Determine the [x, y] coordinate at the center of the cell enclosing the given text.  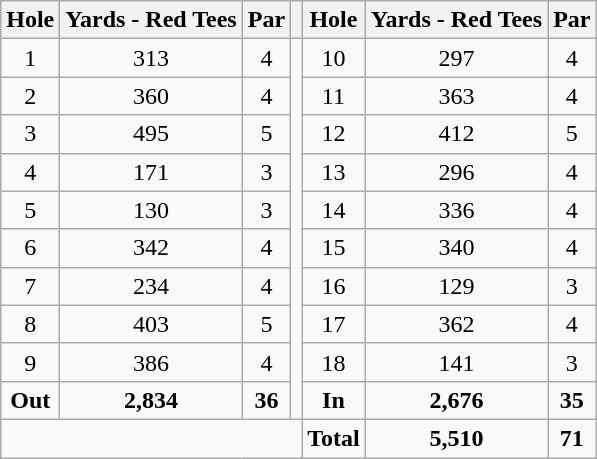
495 [151, 134]
6 [30, 248]
7 [30, 286]
234 [151, 286]
15 [334, 248]
171 [151, 172]
363 [456, 96]
403 [151, 324]
Out [30, 400]
13 [334, 172]
386 [151, 362]
5,510 [456, 438]
71 [572, 438]
340 [456, 248]
11 [334, 96]
16 [334, 286]
362 [456, 324]
35 [572, 400]
36 [266, 400]
297 [456, 58]
18 [334, 362]
2,834 [151, 400]
130 [151, 210]
336 [456, 210]
412 [456, 134]
342 [151, 248]
14 [334, 210]
129 [456, 286]
2 [30, 96]
8 [30, 324]
1 [30, 58]
Total [334, 438]
313 [151, 58]
296 [456, 172]
17 [334, 324]
141 [456, 362]
12 [334, 134]
360 [151, 96]
2,676 [456, 400]
9 [30, 362]
10 [334, 58]
In [334, 400]
